Capture the cell that displays the provided text and extract its (X, Y) central coordinate. 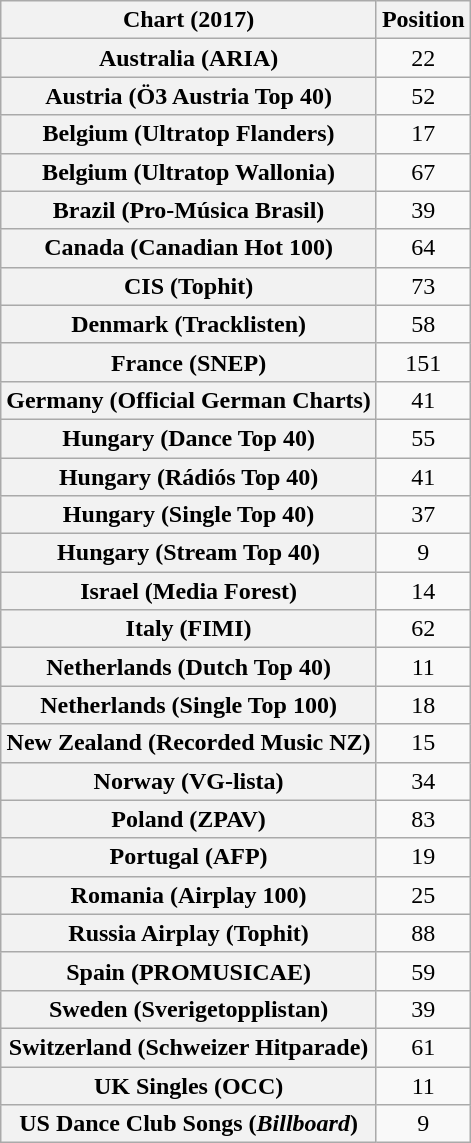
Canada (Canadian Hot 100) (189, 248)
61 (423, 1047)
Chart (2017) (189, 20)
Denmark (Tracklisten) (189, 324)
19 (423, 857)
18 (423, 705)
Australia (ARIA) (189, 58)
Netherlands (Dutch Top 40) (189, 667)
UK Singles (OCC) (189, 1085)
58 (423, 324)
34 (423, 781)
Austria (Ö3 Austria Top 40) (189, 96)
151 (423, 362)
Sweden (Sverigetopplistan) (189, 1009)
Position (423, 20)
14 (423, 591)
Hungary (Single Top 40) (189, 515)
73 (423, 286)
Portugal (AFP) (189, 857)
Belgium (Ultratop Wallonia) (189, 172)
Netherlands (Single Top 100) (189, 705)
Israel (Media Forest) (189, 591)
CIS (Tophit) (189, 286)
Brazil (Pro-Música Brasil) (189, 210)
Germany (Official German Charts) (189, 400)
Hungary (Rádiós Top 40) (189, 477)
US Dance Club Songs (Billboard) (189, 1124)
52 (423, 96)
Poland (ZPAV) (189, 819)
25 (423, 895)
Belgium (Ultratop Flanders) (189, 134)
64 (423, 248)
Russia Airplay (Tophit) (189, 933)
59 (423, 971)
17 (423, 134)
37 (423, 515)
83 (423, 819)
62 (423, 629)
New Zealand (Recorded Music NZ) (189, 743)
67 (423, 172)
Hungary (Stream Top 40) (189, 553)
15 (423, 743)
Switzerland (Schweizer Hitparade) (189, 1047)
Spain (PROMUSICAE) (189, 971)
22 (423, 58)
55 (423, 438)
Hungary (Dance Top 40) (189, 438)
Romania (Airplay 100) (189, 895)
France (SNEP) (189, 362)
Norway (VG-lista) (189, 781)
88 (423, 933)
Italy (FIMI) (189, 629)
